Detect which cell encompasses the target text, then output its [x, y] center coordinate. 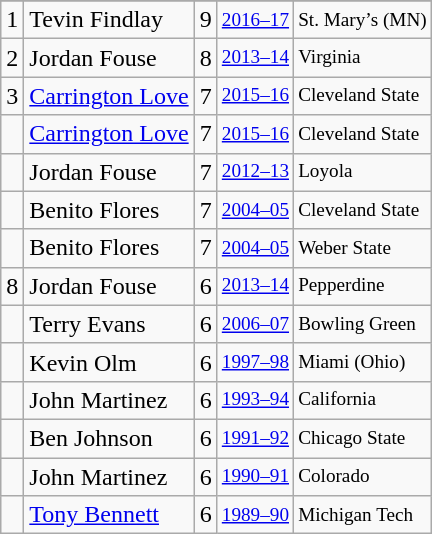
Miami (Ohio) [363, 362]
Pepperdine [363, 286]
St. Mary’s (MN) [363, 20]
Terry Evans [109, 324]
Kevin Olm [109, 362]
Bowling Green [363, 324]
Colorado [363, 477]
1990–91 [255, 477]
Chicago State [363, 438]
2012–13 [255, 172]
Weber State [363, 248]
Ben Johnson [109, 438]
1989–90 [255, 515]
Loyola [363, 172]
1 [12, 20]
Virginia [363, 58]
Tony Bennett [109, 515]
2006–07 [255, 324]
9 [206, 20]
1993–94 [255, 400]
Tevin Findlay [109, 20]
1997–98 [255, 362]
California [363, 400]
2 [12, 58]
2016–17 [255, 20]
Michigan Tech [363, 515]
1991–92 [255, 438]
3 [12, 96]
